From the cell containing the given text, extract its center point as (x, y) coordinate. 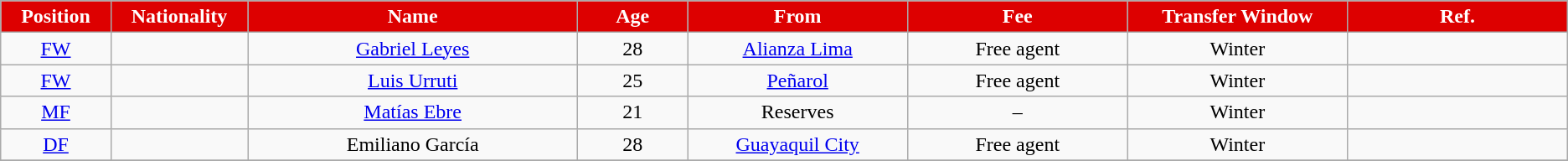
Luis Urruti (413, 80)
25 (633, 80)
Emiliano García (413, 144)
DF (56, 144)
21 (633, 112)
Position (56, 17)
Fee (1017, 17)
Alianza Lima (797, 49)
Nationality (179, 17)
Matías Ebre (413, 112)
Ref. (1457, 17)
Transfer Window (1238, 17)
Guayaquil City (797, 144)
Age (633, 17)
Peñarol (797, 80)
MF (56, 112)
Reserves (797, 112)
– (1017, 112)
Gabriel Leyes (413, 49)
Name (413, 17)
From (797, 17)
